Search for the cell housing the specified text and yield its (x, y) center coordinate. 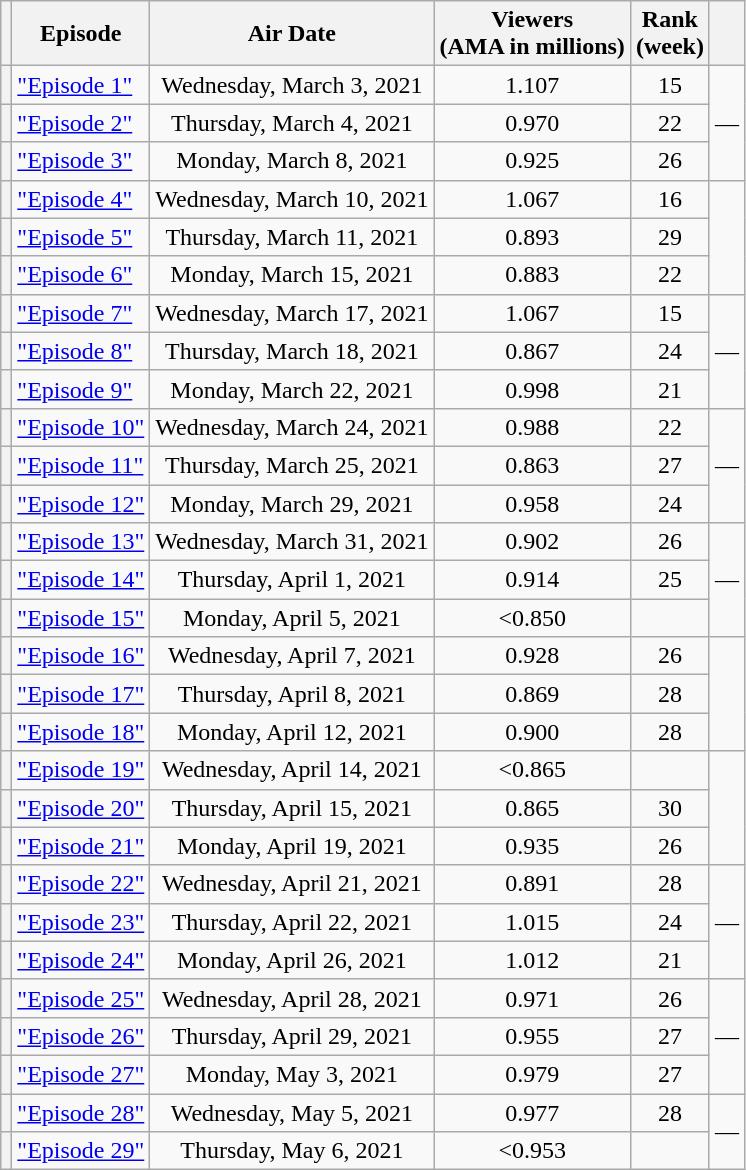
"Episode 28" (81, 1113)
Wednesday, April 21, 2021 (292, 884)
"Episode 13" (81, 542)
0.902 (532, 542)
"Episode 5" (81, 237)
Episode (81, 34)
Wednesday, March 10, 2021 (292, 199)
1.107 (532, 85)
Viewers(AMA in millions) (532, 34)
Thursday, April 8, 2021 (292, 694)
Wednesday, March 17, 2021 (292, 313)
1.015 (532, 922)
Thursday, March 11, 2021 (292, 237)
"Episode 20" (81, 808)
Monday, March 8, 2021 (292, 161)
0.935 (532, 846)
"Episode 14" (81, 580)
<0.850 (532, 618)
"Episode 19" (81, 770)
Monday, April 5, 2021 (292, 618)
0.900 (532, 732)
0.865 (532, 808)
"Episode 7" (81, 313)
Wednesday, March 24, 2021 (292, 427)
Thursday, March 4, 2021 (292, 123)
Air Date (292, 34)
0.869 (532, 694)
0.955 (532, 1036)
0.893 (532, 237)
<0.865 (532, 770)
0.998 (532, 389)
"Episode 26" (81, 1036)
"Episode 23" (81, 922)
0.970 (532, 123)
"Episode 3" (81, 161)
Thursday, April 22, 2021 (292, 922)
25 (670, 580)
1.012 (532, 960)
"Episode 24" (81, 960)
"Episode 10" (81, 427)
Wednesday, May 5, 2021 (292, 1113)
29 (670, 237)
"Episode 15" (81, 618)
Rank(week) (670, 34)
0.971 (532, 998)
Thursday, April 1, 2021 (292, 580)
0.928 (532, 656)
Thursday, April 15, 2021 (292, 808)
Thursday, April 29, 2021 (292, 1036)
Wednesday, March 3, 2021 (292, 85)
Wednesday, March 31, 2021 (292, 542)
"Episode 2" (81, 123)
Monday, April 26, 2021 (292, 960)
"Episode 27" (81, 1074)
"Episode 18" (81, 732)
"Episode 29" (81, 1151)
Wednesday, April 28, 2021 (292, 998)
"Episode 9" (81, 389)
30 (670, 808)
"Episode 22" (81, 884)
"Episode 25" (81, 998)
"Episode 1" (81, 85)
Monday, May 3, 2021 (292, 1074)
0.958 (532, 503)
Thursday, March 25, 2021 (292, 465)
Monday, March 22, 2021 (292, 389)
Wednesday, April 7, 2021 (292, 656)
"Episode 6" (81, 275)
0.883 (532, 275)
0.925 (532, 161)
"Episode 4" (81, 199)
<0.953 (532, 1151)
Thursday, May 6, 2021 (292, 1151)
"Episode 21" (81, 846)
Monday, April 12, 2021 (292, 732)
Thursday, March 18, 2021 (292, 351)
"Episode 12" (81, 503)
Monday, April 19, 2021 (292, 846)
0.891 (532, 884)
0.867 (532, 351)
Monday, March 15, 2021 (292, 275)
"Episode 11" (81, 465)
0.988 (532, 427)
"Episode 17" (81, 694)
0.979 (532, 1074)
Wednesday, April 14, 2021 (292, 770)
0.863 (532, 465)
"Episode 8" (81, 351)
16 (670, 199)
0.914 (532, 580)
"Episode 16" (81, 656)
0.977 (532, 1113)
Monday, March 29, 2021 (292, 503)
